Provide the (X, Y) coordinate of the cell's center where the given text is located.  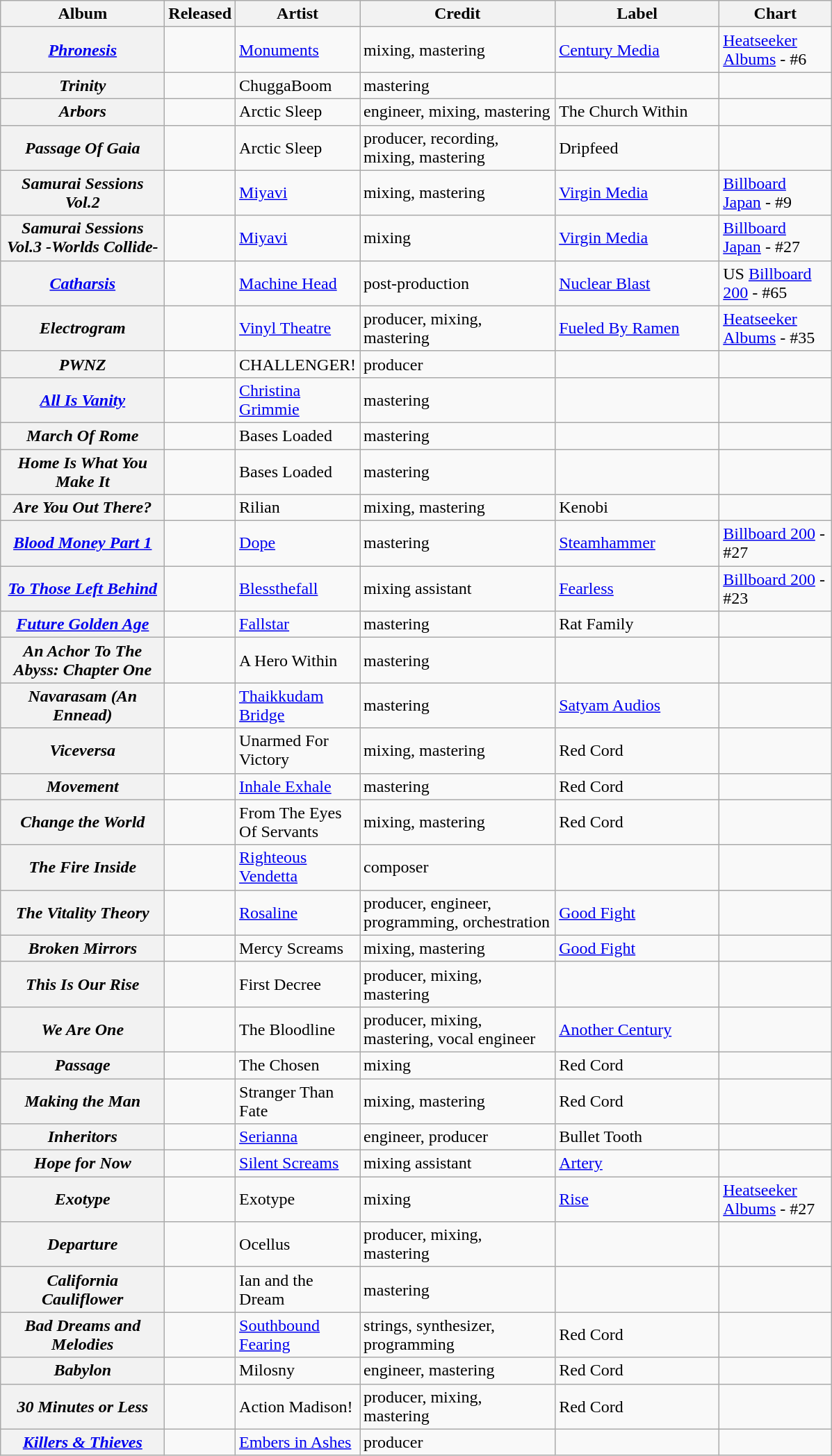
Righteous Vendetta (297, 867)
Mercy Screams (297, 948)
Movement (83, 786)
Serianna (297, 1137)
30 Minutes or Less (83, 1406)
Another Century (637, 1029)
Century Media (637, 50)
Departure (83, 1245)
March Of Rome (83, 436)
The Bloodline (297, 1029)
A Hero Within (297, 660)
Rilian (297, 508)
Steamhammer (637, 543)
The Vitality Theory (83, 913)
Fueled By Ramen (637, 328)
Rise (637, 1199)
We Are One (83, 1029)
Artery (637, 1164)
Billboard 200 - #23 (776, 589)
Released (200, 14)
The Fire Inside (83, 867)
Artist (297, 14)
Inheritors (83, 1137)
post-production (457, 283)
Bad Dreams and Melodies (83, 1335)
Viceversa (83, 750)
engineer, mastering (457, 1371)
Heatseeker Albums - #27 (776, 1199)
Dripfeed (637, 147)
Machine Head (297, 283)
Thaikkudam Bridge (297, 706)
Heatseeker Albums - #6 (776, 50)
composer (457, 867)
Rosaline (297, 913)
Nuclear Blast (637, 283)
Dope (297, 543)
Future Golden Age (83, 624)
Ian and the Dream (297, 1289)
Action Madison! (297, 1406)
California Cauliflower (83, 1289)
Blessthefall (297, 589)
Satyam Audios (637, 706)
Killers & Thieves (83, 1442)
Arbors (83, 112)
producer, engineer, programming, orchestration (457, 913)
Change the World (83, 822)
To Those Left Behind (83, 589)
Embers in Ashes (297, 1442)
producer, mixing, mastering, vocal engineer (457, 1029)
Chart (776, 14)
Vinyl Theatre (297, 328)
US Billboard 200 - #65 (776, 283)
ChuggaBoom (297, 85)
engineer, producer (457, 1137)
Navarasam (An Ennead) (83, 706)
Silent Screams (297, 1164)
Blood Money Part 1 (83, 543)
From The Eyes Of Servants (297, 822)
Broken Mirrors (83, 948)
Milosny (297, 1371)
Making the Man (83, 1100)
Unarmed For Victory (297, 750)
Stranger Than Fate (297, 1100)
Are You Out There? (83, 508)
strings, synthesizer, programming (457, 1335)
Label (637, 14)
The Church Within (637, 112)
Ocellus (297, 1245)
This Is Our Rise (83, 984)
An Achor To The Abyss: Chapter One (83, 660)
Billboard Japan - #9 (776, 193)
Inhale Exhale (297, 786)
Billboard Japan - #27 (776, 238)
Samurai Sessions Vol.2 (83, 193)
Catharsis (83, 283)
Album (83, 14)
producer, recording, mixing, mastering (457, 147)
Southbound Fearing (297, 1335)
Credit (457, 14)
Babylon (83, 1371)
CHALLENGER! (297, 364)
Hope for Now (83, 1164)
Christina Grimmie (297, 400)
Rat Family (637, 624)
Trinity (83, 85)
The Chosen (297, 1065)
Billboard 200 - #27 (776, 543)
Samurai Sessions Vol.3 -Worlds Collide- (83, 238)
Bullet Tooth (637, 1137)
First Decree (297, 984)
engineer, mixing, mastering (457, 112)
Phronesis (83, 50)
Kenobi (637, 508)
Electrogram (83, 328)
Passage Of Gaia (83, 147)
All Is Vanity (83, 400)
Monuments (297, 50)
Home Is What You Make It (83, 471)
Fallstar (297, 624)
Passage (83, 1065)
Heatseeker Albums - #35 (776, 328)
Fearless (637, 589)
PWNZ (83, 364)
